Return [X, Y] of the center of cell containing provided text 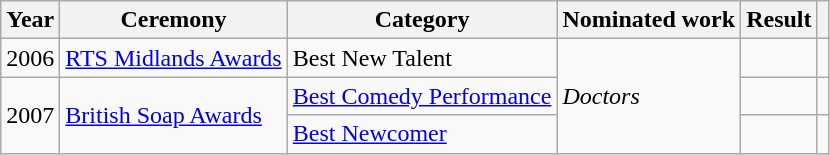
2007 [30, 115]
Year [30, 20]
Ceremony [174, 20]
British Soap Awards [174, 115]
Best Comedy Performance [422, 96]
Doctors [649, 96]
Best New Talent [422, 58]
Category [422, 20]
2006 [30, 58]
Nominated work [649, 20]
Best Newcomer [422, 134]
RTS Midlands Awards [174, 58]
Result [779, 20]
